Determine the (X, Y) coordinate at the center of the cell enclosing the given text.  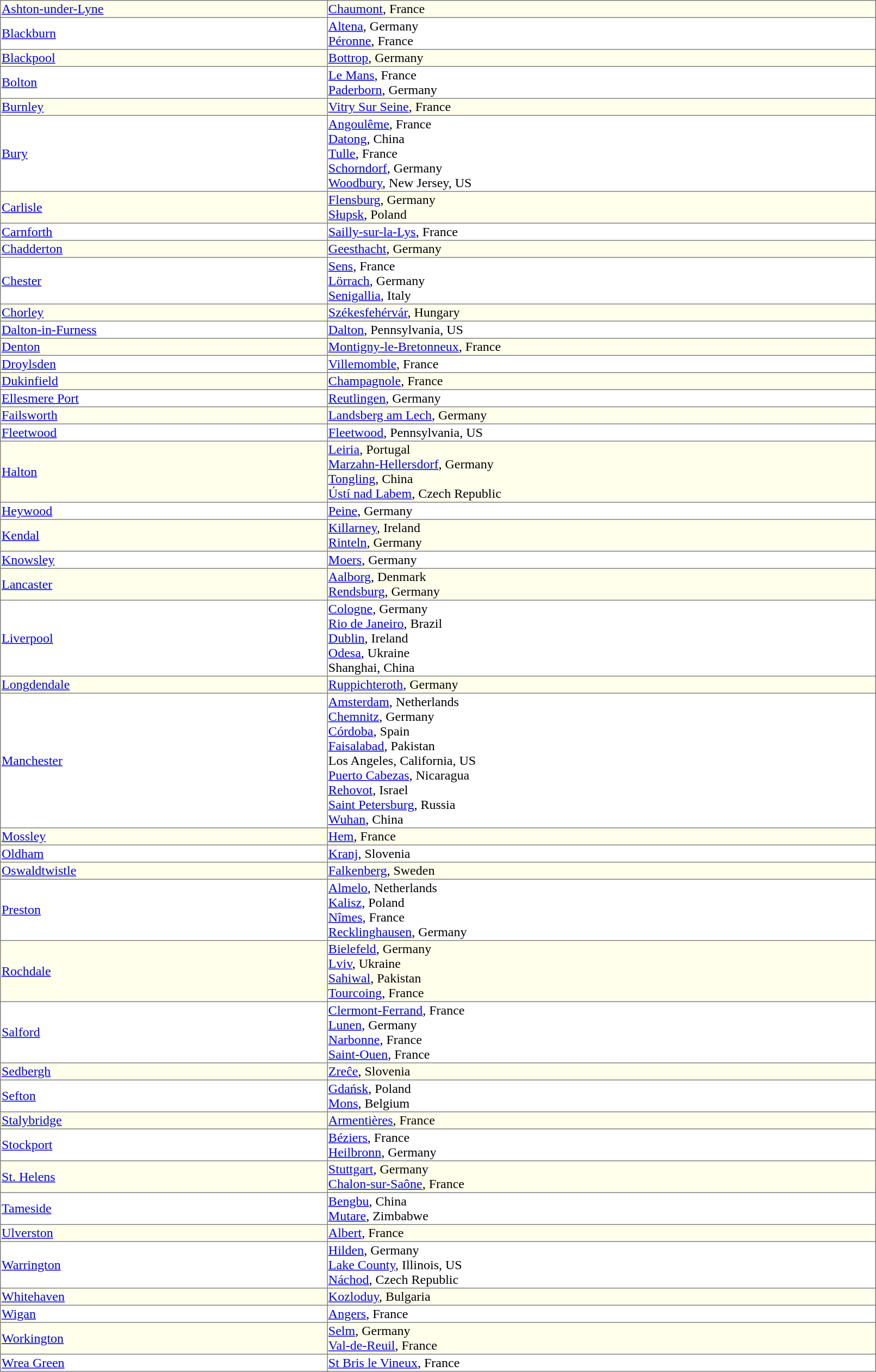
Carnforth (164, 232)
Dalton-in-Furness (164, 330)
Vitry Sur Seine, France (601, 107)
Lancaster (164, 584)
Reutlingen, Germany (601, 398)
Ruppichteroth, Germany (601, 685)
Killarney, Ireland Rinteln, Germany (601, 535)
Székesfehérvár, Hungary (601, 313)
Workington (164, 1338)
Knowsley (164, 560)
Halton (164, 472)
Sefton (164, 1096)
Burnley (164, 107)
Ashton-under-Lyne (164, 9)
Carlisle (164, 207)
Selm, Germany Val-de-Reuil, France (601, 1338)
Moers, Germany (601, 560)
Landsberg am Lech, Germany (601, 416)
Chadderton (164, 249)
Hilden, Germany Lake County, Illinois, US Náchod, Czech Republic (601, 1265)
Salford (164, 1032)
Flensburg, Germany Słupsk, Poland (601, 207)
Preston (164, 910)
Stalybridge (164, 1121)
Armentières, France (601, 1121)
Aalborg, Denmark Rendsburg, Germany (601, 584)
Dukinfield (164, 381)
St Bris le Vineux, France (601, 1363)
Stockport (164, 1145)
Geesthacht, Germany (601, 249)
Albert, France (601, 1233)
Denton (164, 347)
Kranj, Slovenia (601, 854)
Bolton (164, 82)
Oswaldtwistle (164, 871)
Fleetwood (164, 432)
Blackpool (164, 58)
Mossley (164, 837)
Peine, Germany (601, 511)
Chorley (164, 313)
Rochdale (164, 971)
Almelo, Netherlands Kalisz, Poland Nîmes, France Recklinghausen, Germany (601, 910)
Sedbergh (164, 1072)
Blackburn (164, 33)
Manchester (164, 761)
Tameside (164, 1208)
Whitehaven (164, 1297)
Dalton, Pennsylvania, US (601, 330)
Champagnole, France (601, 381)
Fleetwood, Pennsylvania, US (601, 432)
Chester (164, 281)
Droylsden (164, 364)
Chaumont, France (601, 9)
St. Helens (164, 1177)
Angers, France (601, 1314)
Sailly-sur-la-Lys, France (601, 232)
Angoulême, France Datong, China Tulle, France Schorndorf, Germany Woodbury, New Jersey, US (601, 153)
Wigan (164, 1314)
Cologne, Germany Rio de Janeiro, Brazil Dublin, Ireland Odesa, Ukraine Shanghai, China (601, 638)
Montigny-le-Bretonneux, France (601, 347)
Longdendale (164, 685)
Failsworth (164, 416)
Villemomble, France (601, 364)
Bengbu, China Mutare, Zimbabwe (601, 1208)
Clermont-Ferrand, France Lunen, Germany Narbonne, France Saint-Ouen, France (601, 1032)
Bielefeld, Germany Lviv, Ukraine Sahiwal, Pakistan Tourcoing, France (601, 971)
Falkenberg, Sweden (601, 871)
Béziers, France Heilbronn, Germany (601, 1145)
Zreĉe, Slovenia (601, 1072)
Bury (164, 153)
Sens, France Lörrach, Germany Senigallia, Italy (601, 281)
Altena, Germany Péronne, France (601, 33)
Kozloduy, Bulgaria (601, 1297)
Leiria, Portugal Marzahn-Hellersdorf, Germany Tongling, China Ústí nad Labem, Czech Republic (601, 472)
Ulverston (164, 1233)
Bottrop, Germany (601, 58)
Liverpool (164, 638)
Ellesmere Port (164, 398)
Stuttgart, Germany Chalon-sur-Saône, France (601, 1177)
Heywood (164, 511)
Wrea Green (164, 1363)
Le Mans, France Paderborn, Germany (601, 82)
Kendal (164, 535)
Warrington (164, 1265)
Oldham (164, 854)
Hem, France (601, 837)
Gdańsk, Poland Mons, Belgium (601, 1096)
